Output the [X, Y] coordinate of the center of the cell containing the given text.  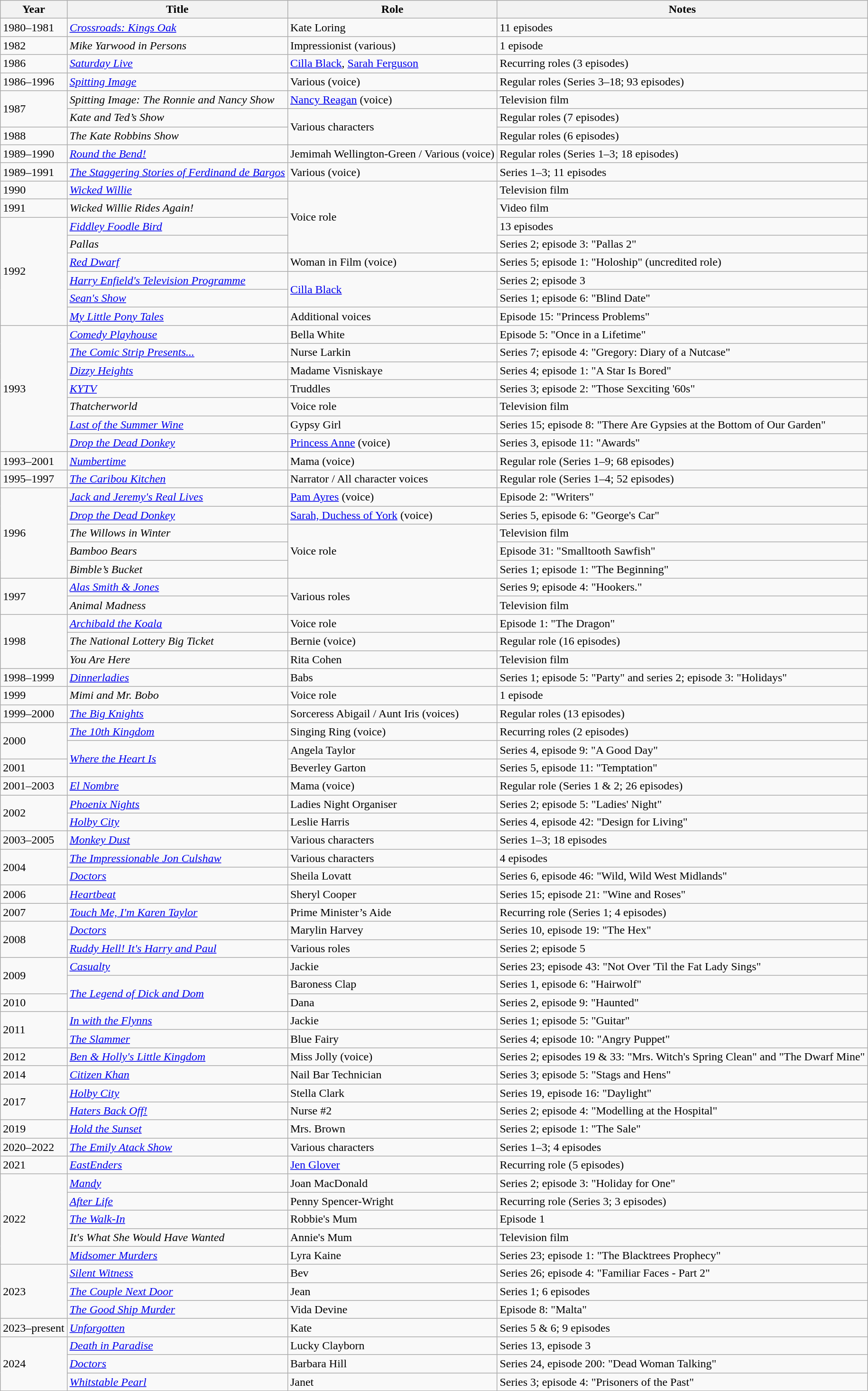
13 episodes [682, 226]
Baroness Clap [392, 984]
Episode 1: "The Dragon" [682, 623]
2021 [34, 1165]
Joan MacDonald [392, 1183]
2023–present [34, 1327]
Spitting Image: The Ronnie and Nancy Show [177, 100]
Leslie Harris [392, 822]
The Comic Strip Presents... [177, 352]
EastEnders [177, 1165]
Hold the Sunset [177, 1129]
Round the Bend! [177, 154]
Casualty [177, 966]
Episode 15: "Princess Problems" [682, 316]
Rita Cohen [392, 659]
Series 23; episode 1: "The Blacktrees Prophecy" [682, 1255]
Series 15; episode 21: "Wine and Roses" [682, 894]
El Nombre [177, 786]
Regular roles (Series 1–3; 18 episodes) [682, 154]
Episode 31: "Smalltooth Sawfish" [682, 551]
Sorceress Abigail / Aunt Iris (voices) [392, 714]
The Impressionable Jon Culshaw [177, 858]
Impressionist (various) [392, 46]
Numbertime [177, 461]
Phoenix Nights [177, 804]
Unforgotten [177, 1327]
2012 [34, 1057]
Regular role (Series 1–9; 68 episodes) [682, 461]
Series 1; episode 1: "The Beginning" [682, 569]
Nancy Reagan (voice) [392, 100]
Series 4, episode 42: "Design for Living" [682, 822]
Series 1, episode 6: "Hairwolf" [682, 984]
Wicked Willie [177, 190]
The Emily Atack Show [177, 1147]
Recurring role (5 episodes) [682, 1165]
Spitting Image [177, 82]
Series 15; episode 8: "There Are Gypsies at the Bottom of Our Garden" [682, 425]
Gypsy Girl [392, 425]
Series 1; episode 5: "Guitar" [682, 1020]
Mandy [177, 1183]
Monkey Dust [177, 840]
2022 [34, 1219]
My Little Pony Tales [177, 316]
The Good Ship Murder [177, 1309]
Barbara Hill [392, 1363]
Regular roles (6 episodes) [682, 136]
Bernie (voice) [392, 641]
Mrs. Brown [392, 1129]
1992 [34, 271]
Sarah, Duchess of York (voice) [392, 515]
Series 1–3; 11 episodes [682, 172]
Ladies Night Organiser [392, 804]
Series 2; episode 4: "Modelling at the Hospital" [682, 1111]
Touch Me, I'm Karen Taylor [177, 912]
Jen Glover [392, 1165]
Video film [682, 208]
1998 [34, 641]
Ruddy Hell! It's Harry and Paul [177, 948]
Kate [392, 1327]
The 10th Kingdom [177, 732]
Sheryl Cooper [392, 894]
1989–1991 [34, 172]
KYTV [177, 389]
Where the Heart Is [177, 759]
Miss Jolly (voice) [392, 1057]
Haters Back Off! [177, 1111]
Jack and Jeremy's Real Lives [177, 497]
2019 [34, 1129]
Series 2; episodes 19 & 33: "Mrs. Witch's Spring Clean" and "The Dwarf Mine" [682, 1057]
Stella Clark [392, 1093]
Series 2; episode 5 [682, 948]
Series 6, episode 46: "Wild, Wild West Midlands" [682, 876]
The Big Knights [177, 714]
2020–2022 [34, 1147]
Cilla Black [392, 289]
Regular roles (7 episodes) [682, 118]
After Life [177, 1201]
Jean [392, 1291]
2017 [34, 1102]
Sean's Show [177, 298]
Series 5 & 6; 9 episodes [682, 1327]
Series 5; episode 1: "Holoship" (uncredited role) [682, 262]
1998–1999 [34, 677]
2011 [34, 1029]
Penny Spencer-Wright [392, 1201]
Series 4; episode 10: "Angry Puppet" [682, 1039]
Angela Taylor [392, 750]
1993 [34, 389]
1989–1990 [34, 154]
Singing Ring (voice) [392, 732]
Dinnerladies [177, 677]
Title [177, 9]
In with the Flynns [177, 1020]
Series 13, episode 3 [682, 1345]
Series 3; episode 2: "Those Sexciting '60s" [682, 389]
Series 1–3; 4 episodes [682, 1147]
Mike Yarwood in Persons [177, 46]
Narrator / All character voices [392, 479]
Prime Minister’s Aide [392, 912]
The Legend of Dick and Dom [177, 993]
2007 [34, 912]
Nail Bar Technician [392, 1075]
Series 3, episode 11: "Awards" [682, 443]
Series 7; episode 4: "Gregory: Diary of a Nutcase" [682, 352]
Lucky Clayborn [392, 1345]
2010 [34, 1002]
Episode 5: "Once in a Lifetime" [682, 334]
2001 [34, 768]
Marylin Harvey [392, 930]
1999–2000 [34, 714]
Role [392, 9]
Nurse Larkin [392, 352]
4 episodes [682, 858]
Series 2; episode 3: "Holiday for One" [682, 1183]
Dizzy Heights [177, 371]
Madame Visniskaye [392, 371]
Series 19, episode 16: "Daylight" [682, 1093]
Recurring roles (2 episodes) [682, 732]
Year [34, 9]
The Caribou Kitchen [177, 479]
Sheila Lovatt [392, 876]
1997 [34, 596]
Regular roles (13 episodes) [682, 714]
It's What She Would Have Wanted [177, 1237]
Series 2; episode 3 [682, 280]
2023 [34, 1291]
Series 5, episode 6: "George's Car" [682, 515]
Regular role (16 episodes) [682, 641]
Silent Witness [177, 1273]
Wicked Willie Rides Again! [177, 208]
Last of the Summer Wine [177, 425]
Dana [392, 1002]
Series 5, episode 11: "Temptation" [682, 768]
Saturday Live [177, 64]
Series 26; episode 4: "Familiar Faces - Part 2" [682, 1273]
The National Lottery Big Ticket [177, 641]
Episode 8: "Malta" [682, 1309]
Series 4, episode 9: "A Good Day" [682, 750]
2002 [34, 813]
The Willows in Winter [177, 533]
Recurring role (Series 1; 4 episodes) [682, 912]
2003–2005 [34, 840]
Crossroads: Kings Oak [177, 28]
Regular roles (Series 3–18; 93 episodes) [682, 82]
Beverley Garton [392, 768]
Janet [392, 1382]
Series 2; episode 3: "Pallas 2" [682, 244]
2008 [34, 939]
2009 [34, 975]
1996 [34, 533]
Babs [392, 677]
Annie's Mum [392, 1237]
Nurse #2 [392, 1111]
Series 4; episode 1: "A Star Is Bored" [682, 371]
Vida Devine [392, 1309]
Bimble’s Bucket [177, 569]
2001–2003 [34, 786]
Whitstable Pearl [177, 1382]
Death in Paradise [177, 1345]
Citizen Khan [177, 1075]
Series 2; episode 5: "Ladies' Night" [682, 804]
1988 [34, 136]
Red Dwarf [177, 262]
Series 10, episode 19: "The Hex" [682, 930]
Pallas [177, 244]
Series 3; episode 5: "Stags and Hens" [682, 1075]
Recurring role (Series 3; 3 episodes) [682, 1201]
Kate and Ted’s Show [177, 118]
1999 [34, 695]
The Couple Next Door [177, 1291]
1991 [34, 208]
Series 24, episode 200: "Dead Woman Talking" [682, 1363]
Animal Madness [177, 605]
Series 1; episode 6: "Blind Date" [682, 298]
Series 1–3; 18 episodes [682, 840]
Additional voices [392, 316]
The Staggering Stories of Ferdinand de Bargos [177, 172]
1982 [34, 46]
The Kate Robbins Show [177, 136]
Regular role (Series 1–4; 52 episodes) [682, 479]
1986 [34, 64]
1980–1981 [34, 28]
Bev [392, 1273]
Kate Loring [392, 28]
Series 3; episode 4: "Prisoners of the Past" [682, 1382]
Mimi and Mr. Bobo [177, 695]
11 episodes [682, 28]
2006 [34, 894]
Episode 2: "Writers" [682, 497]
Notes [682, 9]
The Slammer [177, 1039]
1986–1996 [34, 82]
Bella White [392, 334]
Series 23; episode 43: "Not Over 'Til the Fat Lady Sings" [682, 966]
Episode 1 [682, 1219]
Regular role (Series 1 & 2; 26 episodes) [682, 786]
Heartbeat [177, 894]
Alas Smith & Jones [177, 587]
Ben & Holly's Little Kingdom [177, 1057]
Recurring roles (3 episodes) [682, 64]
1995–1997 [34, 479]
2000 [34, 741]
Midsomer Murders [177, 1255]
2004 [34, 867]
The Walk-In [177, 1219]
Bamboo Bears [177, 551]
Series 1; 6 episodes [682, 1291]
1993–2001 [34, 461]
Comedy Playhouse [177, 334]
Archibald the Koala [177, 623]
Cilla Black, Sarah Ferguson [392, 64]
Series 2, episode 9: "Haunted" [682, 1002]
Blue Fairy [392, 1039]
You Are Here [177, 659]
1987 [34, 109]
Series 9; episode 4: "Hookers." [682, 587]
Lyra Kaine [392, 1255]
Harry Enfield's Television Programme [177, 280]
2014 [34, 1075]
Fiddley Foodle Bird [177, 226]
Princess Anne (voice) [392, 443]
Pam Ayres (voice) [392, 497]
2024 [34, 1363]
Series 1; episode 5: "Party" and series 2; episode 3: "Holidays" [682, 677]
Truddles [392, 389]
Jemimah Wellington-Green / Various (voice) [392, 154]
Series 2; episode 1: "The Sale" [682, 1129]
Woman in Film (voice) [392, 262]
1990 [34, 190]
Thatcherworld [177, 407]
Robbie's Mum [392, 1219]
